Find where the given text appears and provide that cell's center as (X, Y) coordinate. 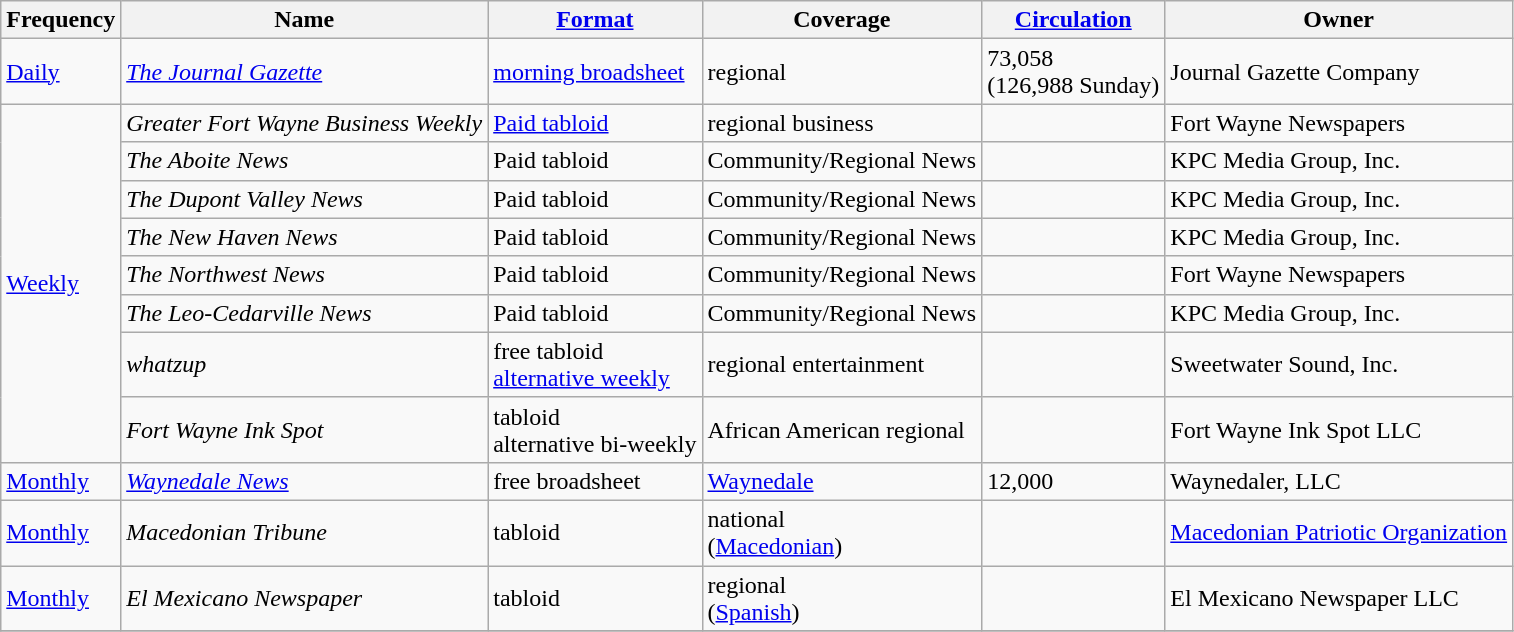
free broadsheet (595, 481)
Weekly (61, 283)
regional entertainment (842, 364)
Macedonian Patriotic Organization (1339, 532)
Owner (1339, 20)
Fort Wayne Ink Spot (304, 430)
regional (842, 72)
Waynedaler, LLC (1339, 481)
Format (595, 20)
national(Macedonian) (842, 532)
regional(Spanish) (842, 598)
free tabloidalternative weekly (595, 364)
Fort Wayne Ink Spot LLC (1339, 430)
The Dupont Valley News (304, 199)
Circulation (1074, 20)
Greater Fort Wayne Business Weekly (304, 123)
Waynedale (842, 481)
The Journal Gazette (304, 72)
73,058(126,988 Sunday) (1074, 72)
tabloidalternative bi-weekly (595, 430)
The Leo-Cedarville News (304, 313)
Sweetwater Sound, Inc. (1339, 364)
morning broadsheet (595, 72)
Daily (61, 72)
Coverage (842, 20)
Journal Gazette Company (1339, 72)
Name (304, 20)
whatzup (304, 364)
Macedonian Tribune (304, 532)
El Mexicano Newspaper LLC (1339, 598)
The New Haven News (304, 237)
12,000 (1074, 481)
El Mexicano Newspaper (304, 598)
African American regional (842, 430)
Frequency (61, 20)
The Aboite News (304, 161)
The Northwest News (304, 275)
regional business (842, 123)
Waynedale News (304, 481)
